Pinpoint the cell where the given text exists, returning its (X, Y) midpoint coordinate. 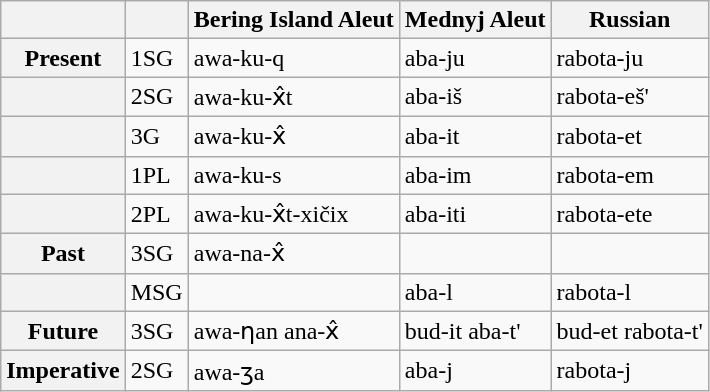
rabota-em (630, 175)
aba-iš (475, 97)
3G (156, 136)
rabota-ju (630, 58)
rabota-l (630, 292)
aba-iti (475, 214)
Mednyj Aleut (475, 20)
awa-na-x̂ (294, 254)
bud-et rabota-t' (630, 331)
rabota-et (630, 136)
1PL (156, 175)
awa-ƞan ana-x̂ (294, 331)
1SG (156, 58)
aba-j (475, 371)
Present (63, 58)
aba-l (475, 292)
Russian (630, 20)
awa-ku-x̂t-xičix (294, 214)
Future (63, 331)
aba-it (475, 136)
awa-ku-x̂ (294, 136)
bud-it aba-t' (475, 331)
aba-im (475, 175)
awa-ku-q (294, 58)
awa-ku-x̂t (294, 97)
aba-ju (475, 58)
rabota-ete (630, 214)
MSG (156, 292)
rabota-j (630, 371)
Past (63, 254)
awa-ku-s (294, 175)
rabota-eš' (630, 97)
awa-ʒa (294, 371)
Bering Island Aleut (294, 20)
2PL (156, 214)
Imperative (63, 371)
